From the cell containing the given text, extract its center point as (X, Y) coordinate. 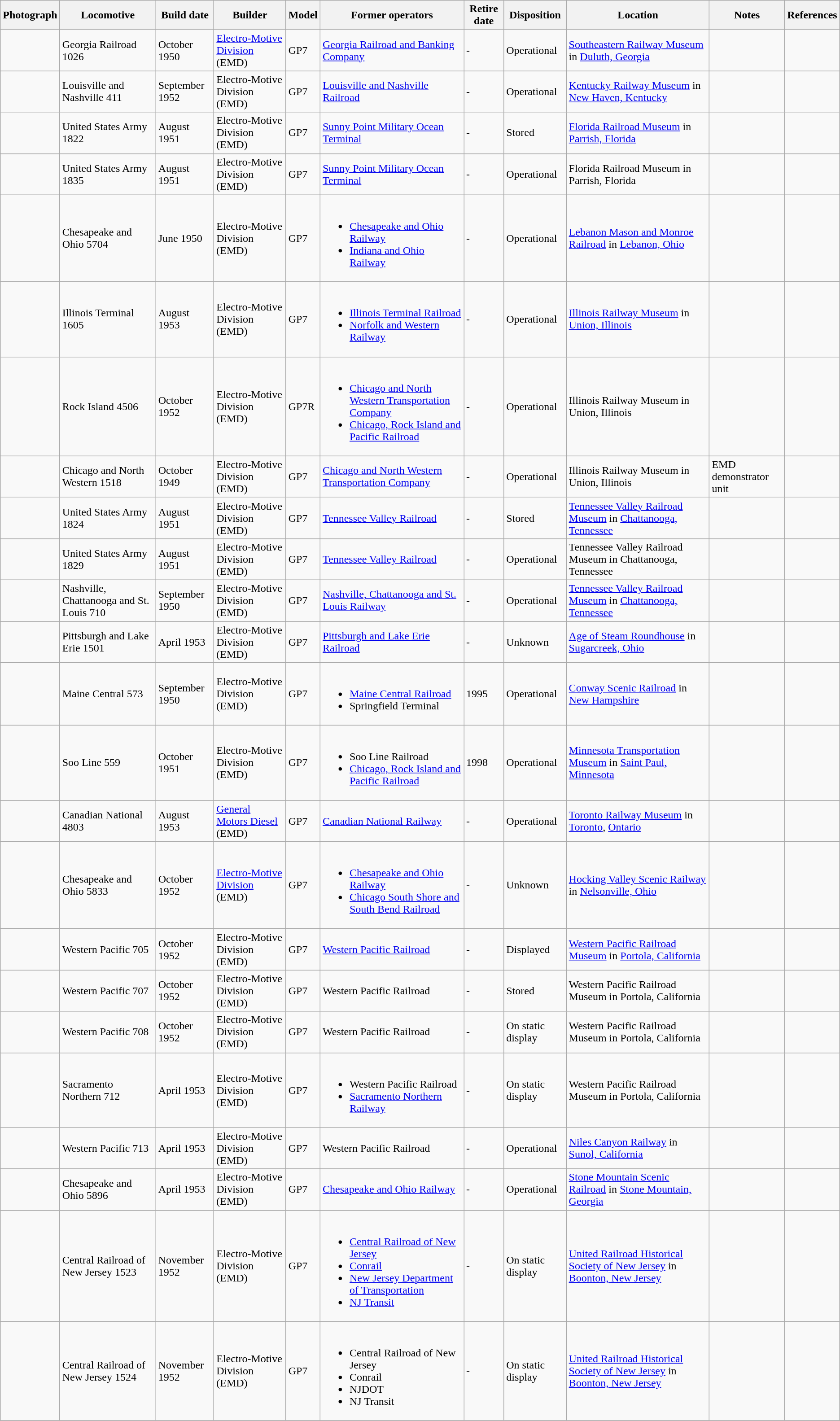
Toronto Railway Museum in Toronto, Ontario (638, 821)
General Motors Diesel (EMD) (250, 821)
Nashville, Chattanooga and St. Louis 710 (108, 600)
Southeastern Railway Museum in Duluth, Georgia (638, 50)
Builder (250, 15)
Canadian National 4803 (108, 821)
Soo Line RailroadChicago, Rock Island and Pacific Railroad (392, 763)
Hocking Valley Scenic Railway in Nelsonville, Ohio (638, 885)
Maine Central RailroadSpringfield Terminal (392, 694)
Chesapeake and Ohio Railway (392, 1189)
Pittsburgh and Lake Erie 1501 (108, 642)
Retire date (484, 15)
Pittsburgh and Lake Erie Railroad (392, 642)
United States Army 1835 (108, 174)
Illinois Terminal 1605 (108, 319)
Western Pacific 705 (108, 949)
1995 (484, 694)
Central Railroad of New Jersey 1523 (108, 1266)
Conway Scenic Railroad in New Hampshire (638, 694)
Sacramento Northern 712 (108, 1090)
Illinois Terminal RailroadNorfolk and Western Railway (392, 319)
Chicago and North Western Transportation Company (392, 477)
Georgia Railroad and Banking Company (392, 50)
Model (303, 15)
Western Pacific 708 (108, 1032)
GP7R (303, 407)
Central Railroad of New JerseyConrailNJDOTNJ Transit (392, 1371)
EMD demonstrator unit (747, 477)
September 1952 (185, 92)
1998 (484, 763)
October 1951 (185, 763)
Disposition (535, 15)
Soo Line 559 (108, 763)
Location (638, 15)
Central Railroad of New Jersey 1524 (108, 1371)
Louisville and Nashville 411 (108, 92)
Notes (747, 15)
Kentucky Railway Museum in New Haven, Kentucky (638, 92)
October 1949 (185, 477)
Canadian National Railway (392, 821)
Louisville and Nashville Railroad (392, 92)
Chesapeake and Ohio RailwayChicago South Shore and South Bend Railroad (392, 885)
Minnesota Transportation Museum in Saint Paul, Minnesota (638, 763)
Maine Central 573 (108, 694)
Build date (185, 15)
Stone Mountain Scenic Railroad in Stone Mountain, Georgia (638, 1189)
United States Army 1822 (108, 133)
Niles Canyon Railway in Sunol, California (638, 1148)
Rock Island 4506 (108, 407)
Nashville, Chattanooga and St. Louis Railway (392, 600)
References (812, 15)
Chicago and North Western Transportation CompanyChicago, Rock Island and Pacific Railroad (392, 407)
Western Pacific 713 (108, 1148)
United States Army 1829 (108, 559)
Age of Steam Roundhouse in Sugarcreek, Ohio (638, 642)
Georgia Railroad 1026 (108, 50)
Chicago and North Western 1518 (108, 477)
Former operators (392, 15)
October 1950 (185, 50)
Lebanon Mason and Monroe Railroad in Lebanon, Ohio (638, 238)
Chesapeake and Ohio 5896 (108, 1189)
June 1950 (185, 238)
Locomotive (108, 15)
Central Railroad of New JerseyConrailNew Jersey Department of TransportationNJ Transit (392, 1266)
Chesapeake and Ohio 5833 (108, 885)
United States Army 1824 (108, 518)
Western Pacific 707 (108, 991)
Photograph (30, 15)
Chesapeake and Ohio 5704 (108, 238)
Chesapeake and Ohio RailwayIndiana and Ohio Railway (392, 238)
Displayed (535, 949)
Western Pacific RailroadSacramento Northern Railway (392, 1090)
